Return (X, Y) of the center of cell containing provided text 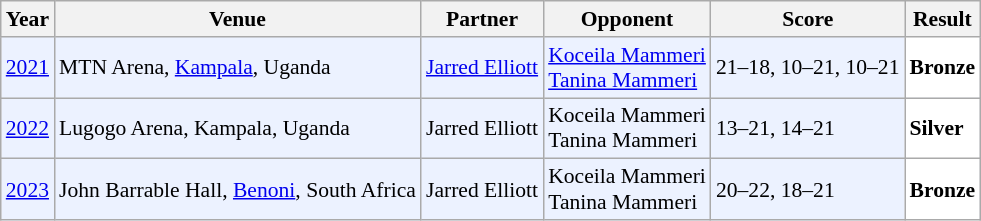
John Barrable Hall, Benoni, South Africa (238, 190)
Venue (238, 19)
Partner (482, 19)
Score (808, 19)
2022 (28, 128)
13–21, 14–21 (808, 128)
MTN Arena, Kampala, Uganda (238, 68)
2021 (28, 68)
21–18, 10–21, 10–21 (808, 68)
Opponent (627, 19)
Year (28, 19)
20–22, 18–21 (808, 190)
2023 (28, 190)
Lugogo Arena, Kampala, Uganda (238, 128)
Result (943, 19)
Silver (943, 128)
